Output the (X, Y) coordinate of the center of the cell containing the given text.  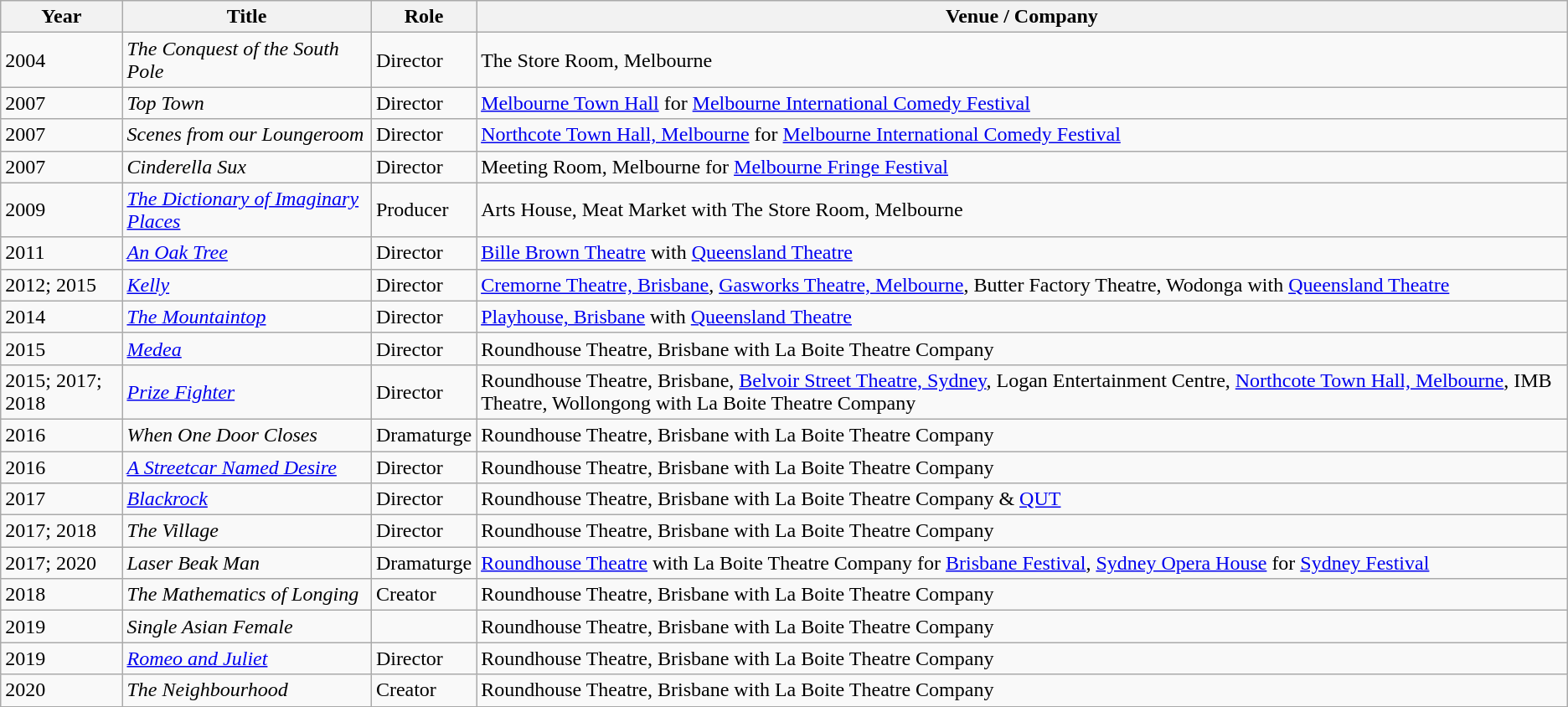
Romeo and Juliet (246, 658)
Blackrock (246, 499)
A Streetcar Named Desire (246, 467)
2012; 2015 (62, 285)
2004 (62, 60)
2015; 2017; 2018 (62, 392)
An Oak Tree (246, 253)
The Mathematics of Longing (246, 595)
Arts House, Meat Market with The Store Room, Melbourne (1022, 209)
Title (246, 17)
Producer (424, 209)
Venue / Company (1022, 17)
The Neighbourhood (246, 690)
Year (62, 17)
2009 (62, 209)
2011 (62, 253)
Melbourne Town Hall for Melbourne International Comedy Festival (1022, 103)
Northcote Town Hall, Melbourne for Melbourne International Comedy Festival (1022, 135)
The Conquest of the South Pole (246, 60)
Meeting Room, Melbourne for Melbourne Fringe Festival (1022, 167)
When One Door Closes (246, 435)
Role (424, 17)
The Mountaintop (246, 317)
Cinderella Sux (246, 167)
Scenes from our Loungeroom (246, 135)
Medea (246, 348)
Top Town (246, 103)
Cremorne Theatre, Brisbane, Gasworks Theatre, Melbourne, Butter Factory Theatre, Wodonga with Queensland Theatre (1022, 285)
The Store Room, Melbourne (1022, 60)
2020 (62, 690)
Playhouse, Brisbane with Queensland Theatre (1022, 317)
Bille Brown Theatre with Queensland Theatre (1022, 253)
2014 (62, 317)
Kelly (246, 285)
2017; 2020 (62, 563)
The Dictionary of Imaginary Places (246, 209)
2018 (62, 595)
Roundhouse Theatre with La Boite Theatre Company for Brisbane Festival, Sydney Opera House for Sydney Festival (1022, 563)
2015 (62, 348)
2017; 2018 (62, 531)
The Village (246, 531)
2017 (62, 499)
Laser Beak Man (246, 563)
Roundhouse Theatre, Brisbane with La Boite Theatre Company & QUT (1022, 499)
Single Asian Female (246, 627)
Prize Fighter (246, 392)
